For the text-containing cell, return its midpoint in [x, y] coordinate format. 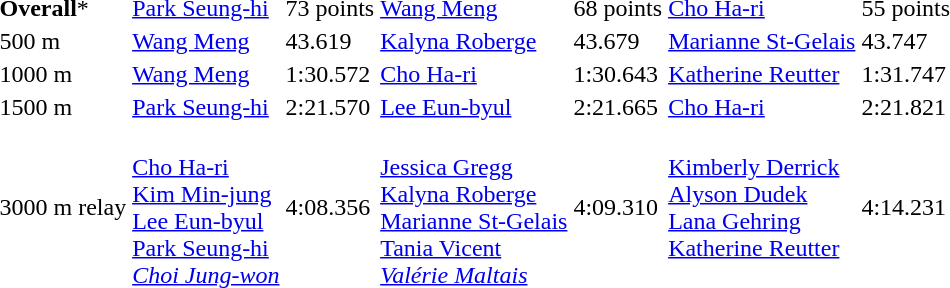
2:21.665 [618, 107]
Lee Eun-byul [474, 107]
1:30.572 [330, 74]
43.679 [618, 41]
43.619 [330, 41]
Kalyna Roberge [474, 41]
2:21.570 [330, 107]
Marianne St-Gelais [762, 41]
1:30.643 [618, 74]
Katherine Reutter [762, 74]
Park Seung-hi [206, 107]
